For the text-containing cell, return its midpoint in [x, y] coordinate format. 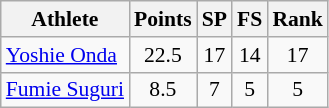
Yoshie Onda [65, 55]
Athlete [65, 19]
Points [163, 19]
22.5 [163, 55]
14 [250, 55]
8.5 [163, 90]
FS [250, 19]
Fumie Suguri [65, 90]
Rank [298, 19]
SP [214, 19]
7 [214, 90]
